Scan for the cell matching the given text and deliver its [X, Y] coordinate at center. 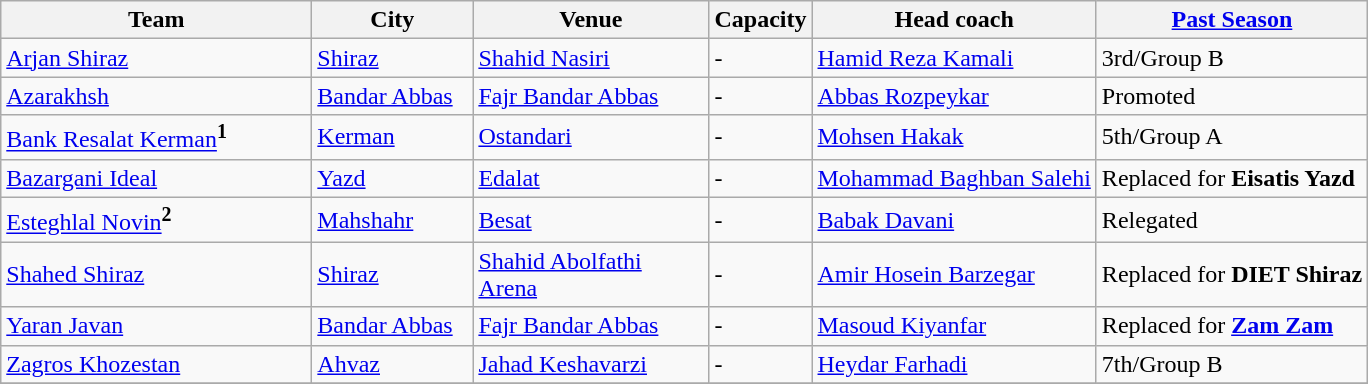
Venue [591, 20]
Amir Hosein Barzegar [954, 274]
Yaran Javan [156, 326]
3rd/Group B [1232, 58]
Promoted [1232, 96]
Yazd [392, 178]
Bazargani Ideal [156, 178]
Replaced for Eisatis Yazd [1232, 178]
Hamid Reza Kamali [954, 58]
Past Season [1232, 20]
Besat [591, 220]
City [392, 20]
Mohsen Hakak [954, 138]
Team [156, 20]
Esteghlal Novin2 [156, 220]
Edalat [591, 178]
Azarakhsh [156, 96]
7th/Group B [1232, 364]
Jahad Keshavarzi [591, 364]
Ahvaz [392, 364]
Shahid Nasiri [591, 58]
Replaced for Zam Zam [1232, 326]
Zagros Khozestan [156, 364]
Babak Davani [954, 220]
Shahed Shiraz [156, 274]
Shahid Abolfathi Arena [591, 274]
Bank Resalat Kerman1 [156, 138]
Head coach [954, 20]
Relegated [1232, 220]
Mahshahr [392, 220]
Ostandari [591, 138]
Masoud Kiyanfar [954, 326]
Mohammad Baghban Salehi [954, 178]
Heydar Farhadi [954, 364]
5th/Group A [1232, 138]
Abbas Rozpeykar [954, 96]
Kerman [392, 138]
Replaced for DIET Shiraz [1232, 274]
Arjan Shiraz [156, 58]
Capacity [760, 20]
